Detect which cell encompasses the target text, then output its [X, Y] center coordinate. 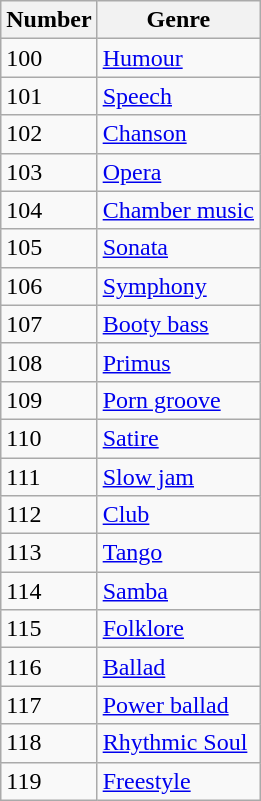
Genre [178, 20]
115 [49, 629]
Primus [178, 362]
109 [49, 400]
Rhythmic Soul [178, 743]
Freestyle [178, 781]
113 [49, 553]
Satire [178, 438]
Folklore [178, 629]
Number [49, 20]
104 [49, 210]
Tango [178, 553]
Speech [178, 96]
112 [49, 515]
Chanson [178, 134]
116 [49, 667]
107 [49, 324]
105 [49, 248]
Club [178, 515]
114 [49, 591]
Slow jam [178, 477]
Booty bass [178, 324]
100 [49, 58]
Porn groove [178, 400]
Samba [178, 591]
119 [49, 781]
111 [49, 477]
118 [49, 743]
101 [49, 96]
110 [49, 438]
102 [49, 134]
Humour [178, 58]
117 [49, 705]
103 [49, 172]
Sonata [178, 248]
108 [49, 362]
Power ballad [178, 705]
Symphony [178, 286]
Opera [178, 172]
Ballad [178, 667]
106 [49, 286]
Chamber music [178, 210]
